Identify which cell holds the provided text, then report its (X, Y) central coordinate. 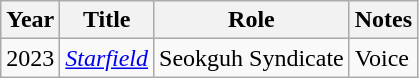
Title (107, 20)
Year (30, 20)
Notes (383, 20)
Voice (383, 58)
Starfield (107, 58)
Role (252, 20)
2023 (30, 58)
Seokguh Syndicate (252, 58)
